Provide the (X, Y) coordinate of the cell's center where the given text is located.  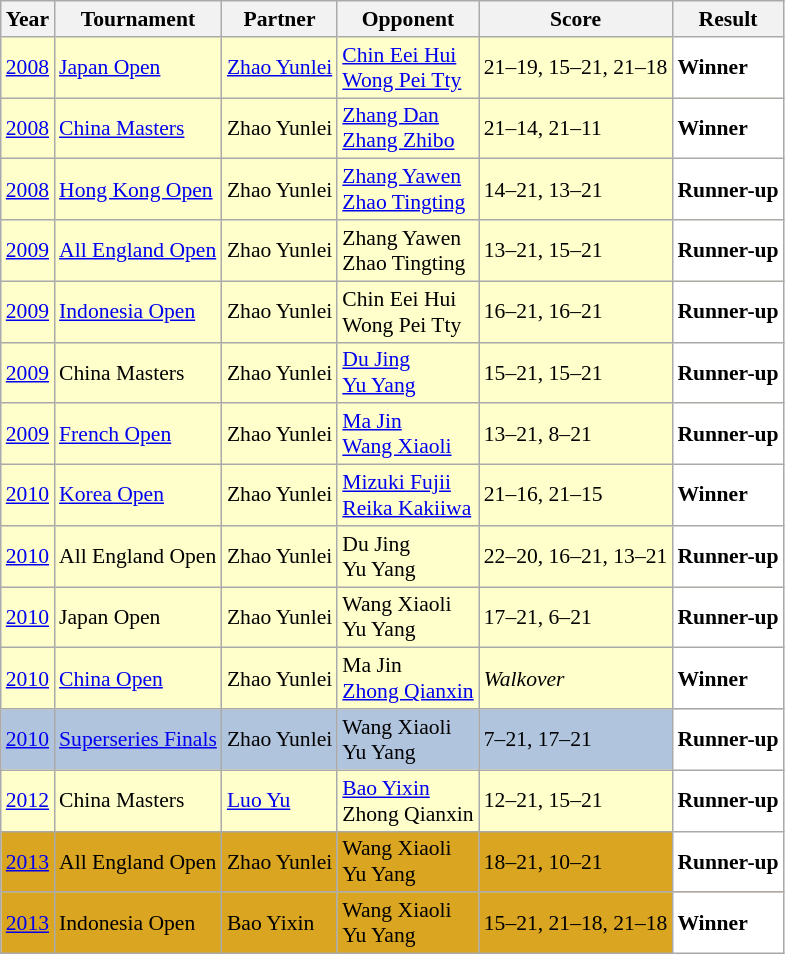
15–21, 15–21 (576, 372)
18–21, 10–21 (576, 862)
Bao Yixin Zhong Qianxin (408, 800)
2012 (28, 800)
Partner (280, 19)
Mizuki Fujii Reika Kakiiwa (408, 496)
22–20, 16–21, 13–21 (576, 556)
Bao Yixin (280, 924)
Zhang Dan Zhang Zhibo (408, 128)
21–14, 21–11 (576, 128)
16–21, 16–21 (576, 312)
7–21, 17–21 (576, 740)
14–21, 13–21 (576, 190)
Ma Jin Zhong Qianxin (408, 678)
Year (28, 19)
12–21, 15–21 (576, 800)
Walkover (576, 678)
21–19, 15–21, 21–18 (576, 68)
China Open (138, 678)
Superseries Finals (138, 740)
15–21, 21–18, 21–18 (576, 924)
Result (728, 19)
21–16, 21–15 (576, 496)
Score (576, 19)
Hong Kong Open (138, 190)
Tournament (138, 19)
13–21, 8–21 (576, 434)
13–21, 15–21 (576, 250)
Luo Yu (280, 800)
17–21, 6–21 (576, 618)
Opponent (408, 19)
Ma Jin Wang Xiaoli (408, 434)
Korea Open (138, 496)
French Open (138, 434)
